Return (x, y) of the center of cell containing provided text 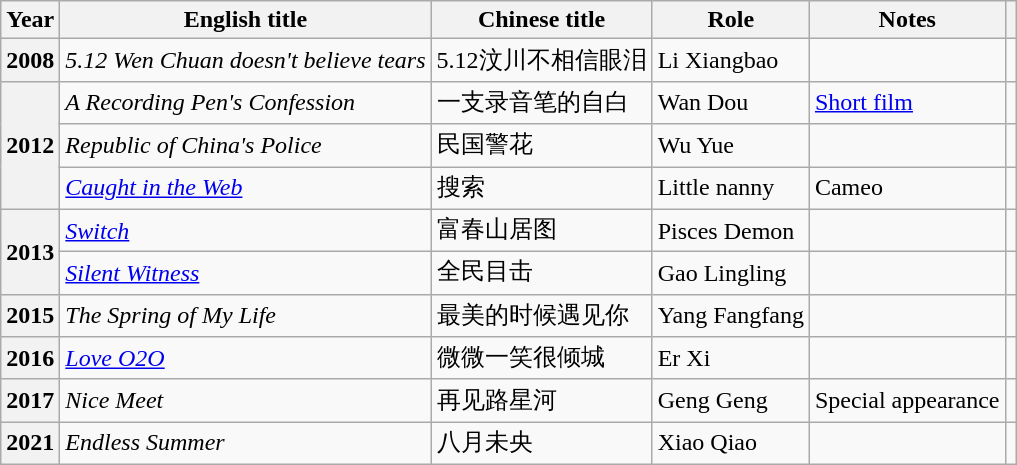
Love O2O (246, 358)
Wu Yue (730, 146)
再见路星河 (542, 400)
2016 (30, 358)
微微一笑很倾城 (542, 358)
2021 (30, 444)
Wan Dou (730, 102)
Special appearance (907, 400)
Endless Summer (246, 444)
Pisces Demon (730, 230)
Role (730, 20)
Cameo (907, 188)
A Recording Pen's Confession (246, 102)
Li Xiangbao (730, 60)
5.12 Wen Chuan doesn't believe tears (246, 60)
Geng Geng (730, 400)
Switch (246, 230)
Short film (907, 102)
English title (246, 20)
富春山居图 (542, 230)
2012 (30, 145)
搜索 (542, 188)
Republic of China's Police (246, 146)
民国警花 (542, 146)
Little nanny (730, 188)
2015 (30, 316)
Caught in the Web (246, 188)
Er Xi (730, 358)
Gao Lingling (730, 274)
2013 (30, 252)
2008 (30, 60)
2017 (30, 400)
Nice Meet (246, 400)
一支录音笔的自白 (542, 102)
Year (30, 20)
八月未央 (542, 444)
The Spring of My Life (246, 316)
Chinese title (542, 20)
全民目击 (542, 274)
5.12汶川不相信眼泪 (542, 60)
最美的时候遇见你 (542, 316)
Yang Fangfang (730, 316)
Silent Witness (246, 274)
Xiao Qiao (730, 444)
Notes (907, 20)
